From the cell containing the given text, extract its center point as [x, y] coordinate. 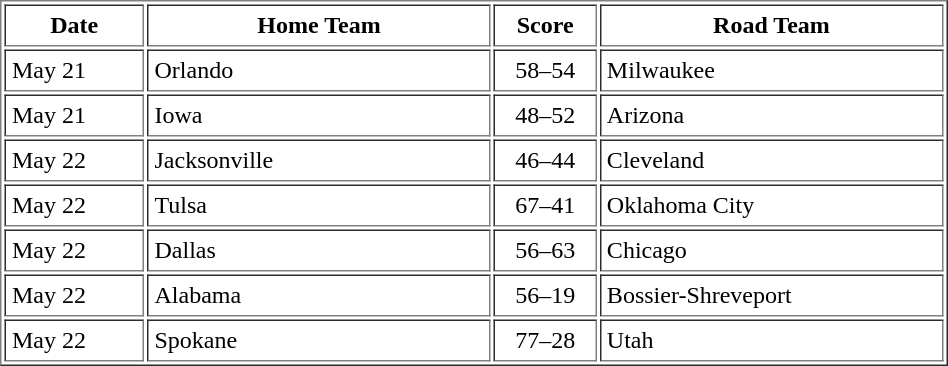
Road Team [771, 25]
Spokane [319, 341]
Orlando [319, 71]
Jacksonville [319, 161]
Iowa [319, 115]
Cleveland [771, 161]
Dallas [319, 251]
Milwaukee [771, 71]
58–54 [545, 71]
77–28 [545, 341]
Bossier-Shreveport [771, 295]
46–44 [545, 161]
56–63 [545, 251]
Arizona [771, 115]
Date [74, 25]
Score [545, 25]
Alabama [319, 295]
Home Team [319, 25]
56–19 [545, 295]
Chicago [771, 251]
Oklahoma City [771, 205]
48–52 [545, 115]
67–41 [545, 205]
Tulsa [319, 205]
Utah [771, 341]
